Detect which cell encompasses the target text, then output its (X, Y) center coordinate. 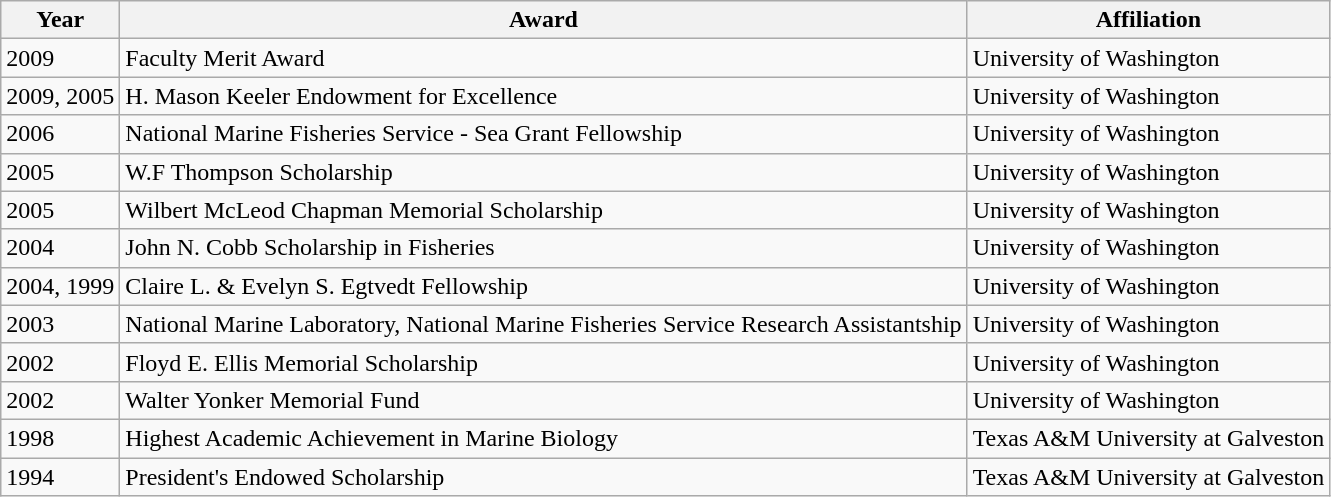
H. Mason Keeler Endowment for Excellence (544, 96)
Floyd E. Ellis Memorial Scholarship (544, 362)
John N. Cobb Scholarship in Fisheries (544, 248)
Walter Yonker Memorial Fund (544, 400)
Year (60, 20)
2009, 2005 (60, 96)
Wilbert McLeod Chapman Memorial Scholarship (544, 210)
Claire L. & Evelyn S. Egtvedt Fellowship (544, 286)
2004 (60, 248)
2006 (60, 134)
2009 (60, 58)
W.F Thompson Scholarship (544, 172)
Affiliation (1148, 20)
2003 (60, 324)
Faculty Merit Award (544, 58)
2004, 1999 (60, 286)
Award (544, 20)
1998 (60, 438)
National Marine Fisheries Service - Sea Grant Fellowship (544, 134)
Highest Academic Achievement in Marine Biology (544, 438)
1994 (60, 477)
National Marine Laboratory, National Marine Fisheries Service Research Assistantship (544, 324)
President's Endowed Scholarship (544, 477)
